Provide the [x, y] coordinate of the cell's center where the given text is located.  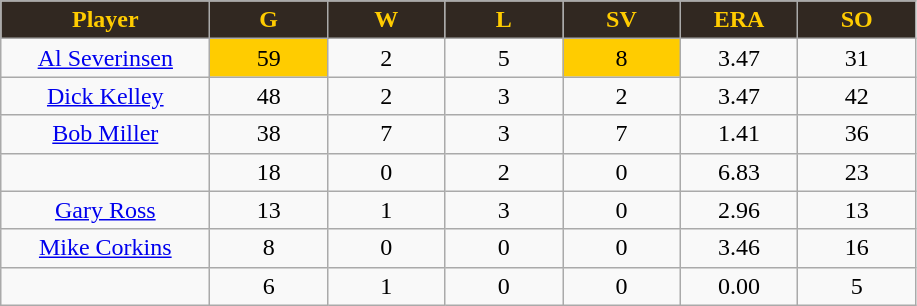
6 [269, 286]
SV [622, 20]
ERA [739, 20]
Dick Kelley [106, 96]
31 [857, 58]
Al Severinsen [106, 58]
38 [269, 134]
23 [857, 172]
W [386, 20]
SO [857, 20]
Bob Miller [106, 134]
59 [269, 58]
48 [269, 96]
18 [269, 172]
Player [106, 20]
Gary Ross [106, 210]
G [269, 20]
36 [857, 134]
L [504, 20]
1.41 [739, 134]
16 [857, 248]
0.00 [739, 286]
3.46 [739, 248]
Mike Corkins [106, 248]
6.83 [739, 172]
42 [857, 96]
2.96 [739, 210]
